For the text-containing cell, return its midpoint in (X, Y) coordinate format. 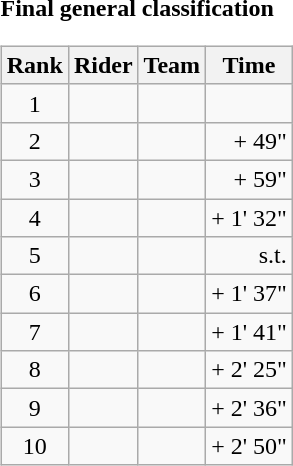
+ 1' 37" (250, 294)
Rider (103, 65)
+ 2' 25" (250, 370)
10 (34, 446)
1 (34, 103)
+ 1' 41" (250, 332)
6 (34, 294)
s.t. (250, 256)
8 (34, 370)
Time (250, 65)
+ 2' 36" (250, 408)
Team (172, 65)
+ 2' 50" (250, 446)
Rank (34, 65)
2 (34, 141)
9 (34, 408)
+ 49" (250, 141)
+ 59" (250, 179)
4 (34, 217)
+ 1' 32" (250, 217)
5 (34, 256)
7 (34, 332)
3 (34, 179)
